Determine the [x, y] coordinate at the center of the cell enclosing the given text.  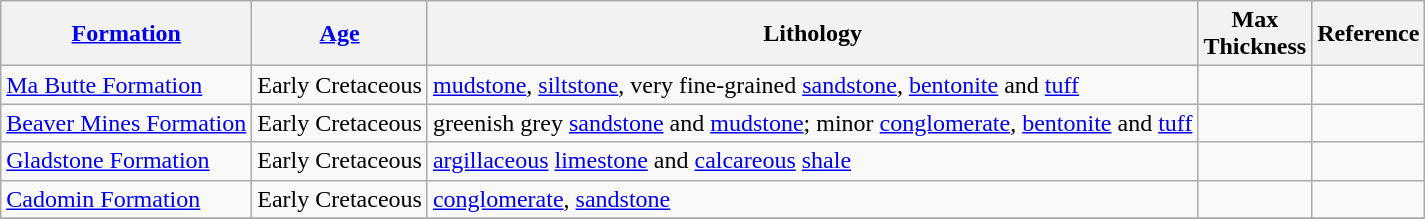
mudstone, siltstone, very fine-grained sandstone, bentonite and tuff [812, 85]
Lithology [812, 34]
Reference [1368, 34]
Ma Butte Formation [126, 85]
argillaceous limestone and calcareous shale [812, 161]
Gladstone Formation [126, 161]
Formation [126, 34]
Age [340, 34]
greenish grey sandstone and mudstone; minor conglomerate, bentonite and tuff [812, 123]
MaxThickness [1255, 34]
Cadomin Formation [126, 199]
conglomerate, sandstone [812, 199]
Beaver Mines Formation [126, 123]
